Output the (x, y) coordinate of the center of the cell containing the given text.  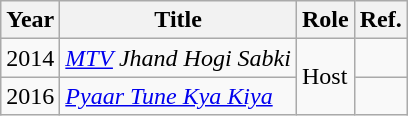
Title (178, 20)
Pyaar Tune Kya Kiya (178, 96)
2016 (30, 96)
Year (30, 20)
Role (325, 20)
2014 (30, 58)
Host (325, 77)
MTV Jhand Hogi Sabki (178, 58)
Ref. (380, 20)
